Output the [x, y] coordinate of the center of the cell containing the given text.  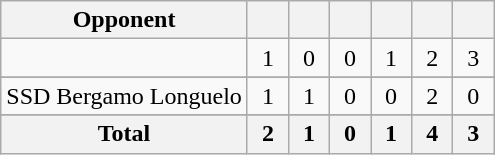
SSD Bergamo Longuelo [124, 96]
Opponent [124, 20]
4 [432, 134]
Total [124, 134]
